Determine the [X, Y] coordinate at the center of the cell enclosing the given text.  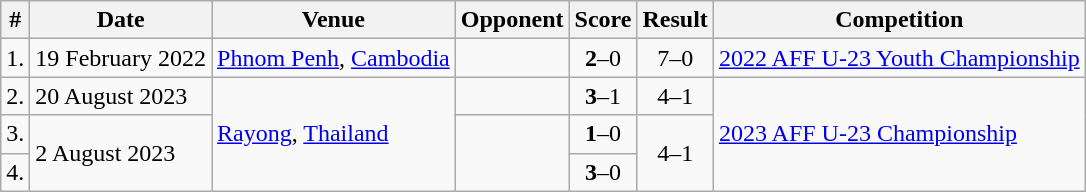
1–0 [603, 134]
2023 AFF U-23 Championship [899, 134]
3–1 [603, 96]
Venue [334, 20]
Date [121, 20]
20 August 2023 [121, 96]
Rayong, Thailand [334, 134]
Score [603, 20]
Result [675, 20]
4. [16, 172]
1. [16, 58]
3–0 [603, 172]
2–0 [603, 58]
# [16, 20]
Competition [899, 20]
2022 AFF U-23 Youth Championship [899, 58]
2 August 2023 [121, 153]
7–0 [675, 58]
3. [16, 134]
19 February 2022 [121, 58]
Opponent [512, 20]
Phnom Penh, Cambodia [334, 58]
2. [16, 96]
